Extract the (x, y) coordinate from the center of the cell holding the provided text.  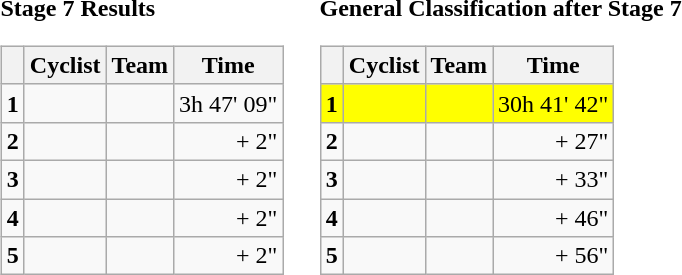
+ 33" (554, 179)
3h 47' 09" (228, 103)
+ 27" (554, 141)
+ 56" (554, 256)
+ 46" (554, 217)
30h 41' 42" (554, 103)
